Pinpoint the cell where the given text exists, returning its [X, Y] midpoint coordinate. 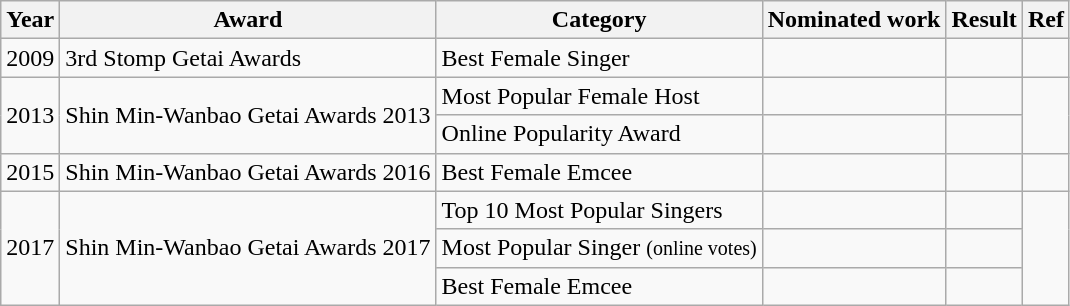
Ref [1046, 20]
3rd Stomp Getai Awards [248, 58]
Top 10 Most Popular Singers [599, 210]
Nominated work [854, 20]
Most Popular Female Host [599, 96]
Most Popular Singer (online votes) [599, 248]
Shin Min-Wanbao Getai Awards 2017 [248, 248]
2015 [30, 172]
Best Female Singer [599, 58]
Category [599, 20]
2009 [30, 58]
Result [984, 20]
2013 [30, 115]
Year [30, 20]
Shin Min-Wanbao Getai Awards 2016 [248, 172]
Shin Min-Wanbao Getai Awards 2013 [248, 115]
Online Popularity Award [599, 134]
Award [248, 20]
2017 [30, 248]
